Capture the cell that displays the provided text and extract its [X, Y] central coordinate. 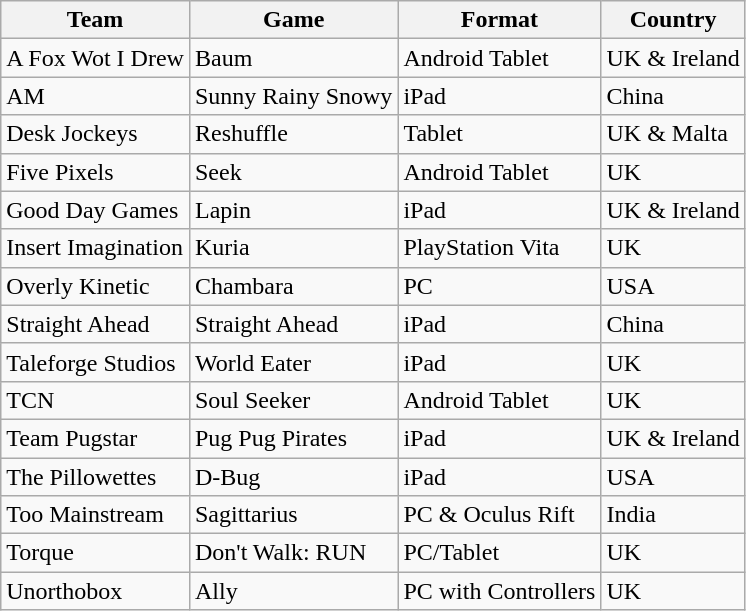
Don't Walk: RUN [293, 553]
Torque [96, 553]
Unorthobox [96, 591]
The Pillowettes [96, 477]
Format [500, 20]
Pug Pug Pirates [293, 438]
Ally [293, 591]
Country [673, 20]
PC [500, 286]
Taleforge Studios [96, 362]
AM [96, 96]
Sagittarius [293, 515]
Overly Kinetic [96, 286]
Reshuffle [293, 134]
PC & Oculus Rift [500, 515]
Lapin [293, 210]
Soul Seeker [293, 400]
Seek [293, 172]
India [673, 515]
Baum [293, 58]
Five Pixels [96, 172]
UK & Malta [673, 134]
Game [293, 20]
Team [96, 20]
Good Day Games [96, 210]
Chambara [293, 286]
A Fox Wot I Drew [96, 58]
Kuria [293, 248]
Team Pugstar [96, 438]
D-Bug [293, 477]
PC/Tablet [500, 553]
PlayStation Vita [500, 248]
Sunny Rainy Snowy [293, 96]
PC with Controllers [500, 591]
Desk Jockeys [96, 134]
Insert Imagination [96, 248]
Too Mainstream [96, 515]
TCN [96, 400]
World Eater [293, 362]
Tablet [500, 134]
